Identify which cell holds the provided text, then report its [x, y] central coordinate. 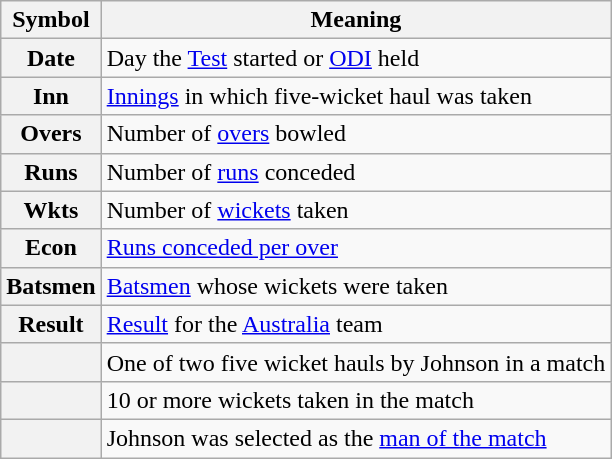
Number of wickets taken [356, 210]
Meaning [356, 20]
Runs [51, 172]
10 or more wickets taken in the match [356, 400]
Result [51, 324]
Wkts [51, 210]
One of two five wicket hauls by Johnson in a match [356, 362]
Result for the Australia team [356, 324]
Number of runs conceded [356, 172]
Runs conceded per over [356, 248]
Day the Test started or ODI held [356, 58]
Batsmen [51, 286]
Symbol [51, 20]
Johnson was selected as the man of the match [356, 438]
Number of overs bowled [356, 134]
Overs [51, 134]
Innings in which five-wicket haul was taken [356, 96]
Inn [51, 96]
Batsmen whose wickets were taken [356, 286]
Econ [51, 248]
Date [51, 58]
